Return [x, y] of the center of cell containing provided text 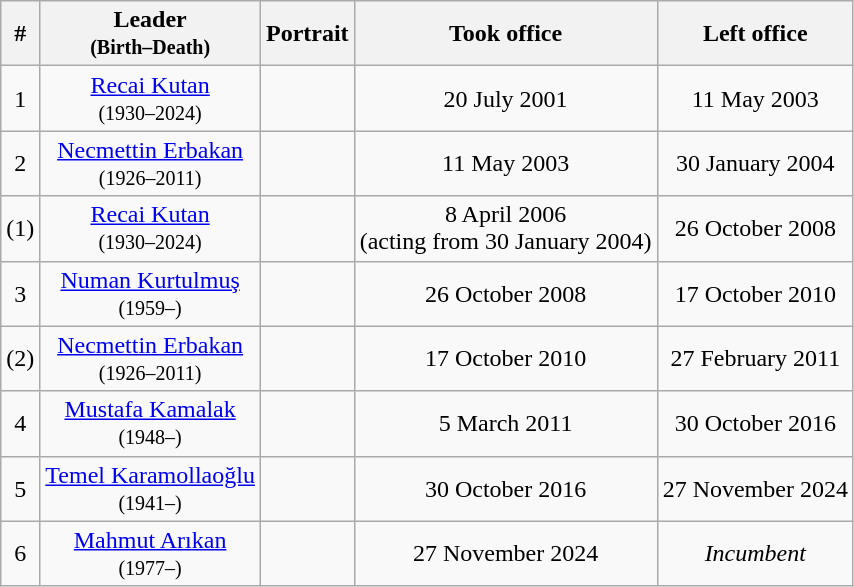
5 March 2011 [506, 424]
27 February 2011 [755, 358]
Portrait [307, 34]
Mustafa Kamalak(1948–) [150, 424]
(2) [20, 358]
6 [20, 554]
Temel Karamollaoğlu(1941–) [150, 488]
2 [20, 164]
3 [20, 294]
30 January 2004 [755, 164]
8 April 2006(acting from 30 January 2004) [506, 228]
Incumbent [755, 554]
5 [20, 488]
4 [20, 424]
Took office [506, 34]
Numan Kurtulmuş(1959–) [150, 294]
1 [20, 98]
# [20, 34]
Left office [755, 34]
Mahmut Arıkan(1977–) [150, 554]
(1) [20, 228]
20 July 2001 [506, 98]
Leader(Birth–Death) [150, 34]
